Search for the cell housing the specified text and yield its (X, Y) center coordinate. 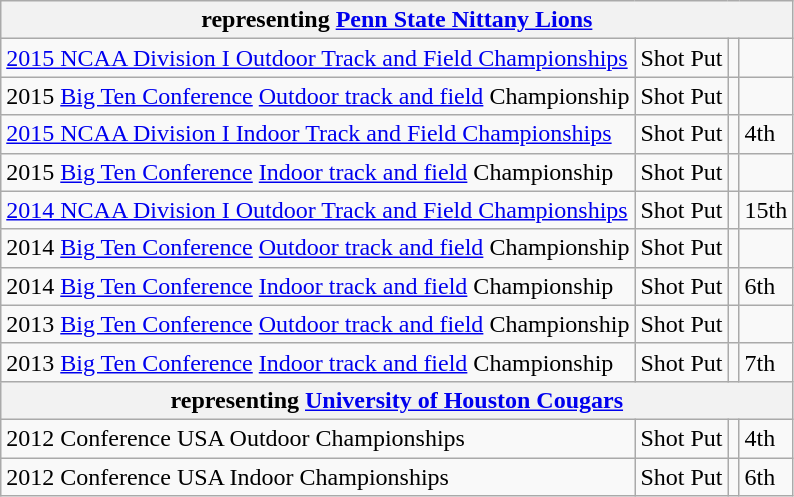
2015 NCAA Division I Indoor Track and Field Championships (318, 134)
2012 Conference USA Outdoor Championships (318, 438)
representing Penn State Nittany Lions (397, 20)
15th (766, 210)
2015 NCAA Division I Outdoor Track and Field Championships (318, 58)
2014 NCAA Division I Outdoor Track and Field Championships (318, 210)
2015 Big Ten Conference Indoor track and field Championship (318, 172)
2014 Big Ten Conference Outdoor track and field Championship (318, 248)
7th (766, 362)
representing University of Houston Cougars (397, 400)
2012 Conference USA Indoor Championships (318, 477)
2013 Big Ten Conference Indoor track and field Championship (318, 362)
2015 Big Ten Conference Outdoor track and field Championship (318, 96)
2013 Big Ten Conference Outdoor track and field Championship (318, 324)
2014 Big Ten Conference Indoor track and field Championship (318, 286)
